Capture the cell that displays the provided text and extract its (X, Y) central coordinate. 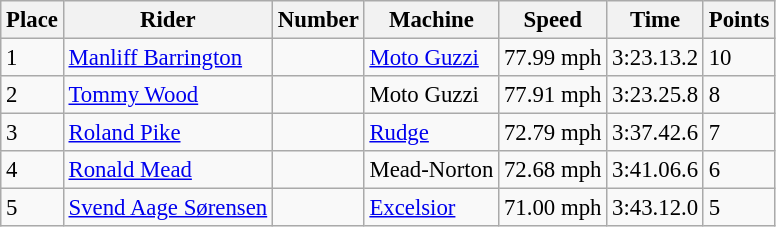
3:43.12.0 (656, 208)
3:41.06.6 (656, 170)
77.91 mph (553, 95)
Machine (432, 20)
8 (738, 95)
2 (32, 95)
Ronald Mead (168, 170)
Svend Aage Sørensen (168, 208)
3:23.25.8 (656, 95)
Excelsior (432, 208)
4 (32, 170)
3:23.13.2 (656, 58)
3:37.42.6 (656, 133)
Rudge (432, 133)
Tommy Wood (168, 95)
Place (32, 20)
Rider (168, 20)
3 (32, 133)
7 (738, 133)
71.00 mph (553, 208)
77.99 mph (553, 58)
Mead-Norton (432, 170)
Roland Pike (168, 133)
Speed (553, 20)
72.68 mph (553, 170)
Time (656, 20)
1 (32, 58)
Manliff Barrington (168, 58)
10 (738, 58)
Points (738, 20)
Number (318, 20)
72.79 mph (553, 133)
6 (738, 170)
